For the text-containing cell, return its midpoint in [x, y] coordinate format. 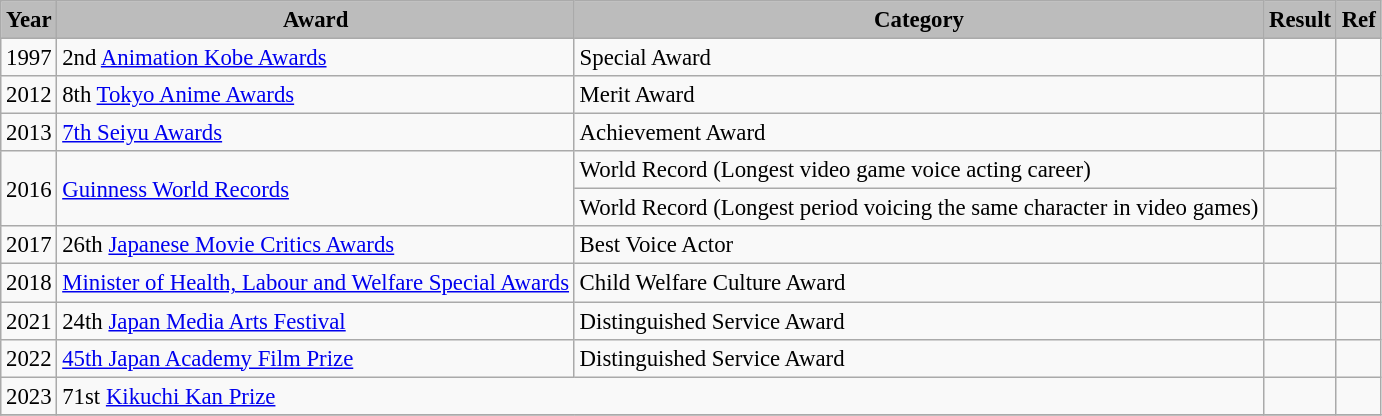
71st Kikuchi Kan Prize [660, 396]
2017 [29, 245]
Category [918, 20]
45th Japan Academy Film Prize [316, 358]
Achievement Award [918, 133]
Award [316, 20]
World Record (Longest video game voice acting career) [918, 170]
World Record (Longest period voicing the same character in video games) [918, 208]
Year [29, 20]
Ref [1358, 20]
1997 [29, 58]
7th Seiyu Awards [316, 133]
2021 [29, 321]
Result [1300, 20]
Child Welfare Culture Award [918, 283]
2018 [29, 283]
2016 [29, 188]
Special Award [918, 58]
2023 [29, 396]
Guinness World Records [316, 188]
Minister of Health, Labour and Welfare Special Awards [316, 283]
2013 [29, 133]
26th Japanese Movie Critics Awards [316, 245]
2012 [29, 95]
2022 [29, 358]
8th Tokyo Anime Awards [316, 95]
24th Japan Media Arts Festival [316, 321]
2nd Animation Kobe Awards [316, 58]
Best Voice Actor [918, 245]
Merit Award [918, 95]
